Return [x, y] of the center of cell containing provided text 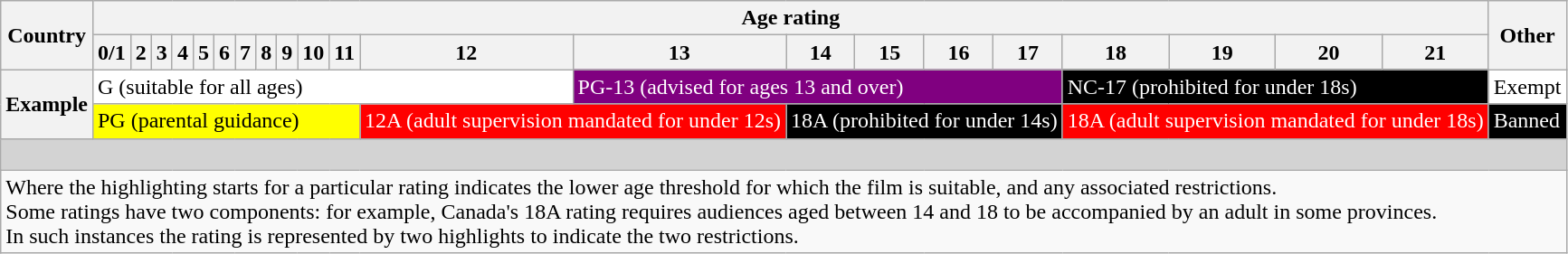
0/1 [111, 52]
Exempt [1527, 87]
18A (prohibited for under 14s) [925, 121]
5 [203, 52]
9 [288, 52]
PG (parental guidance) [226, 121]
15 [889, 52]
NC-17 (prohibited for under 18s) [1276, 87]
10 [313, 52]
3 [161, 52]
12A (adult supervision mandated for under 12s) [574, 121]
17 [1028, 52]
16 [958, 52]
Country [47, 35]
Other [1527, 35]
18A (adult supervision mandated for under 18s) [1276, 121]
2 [141, 52]
7 [246, 52]
6 [224, 52]
14 [821, 52]
13 [679, 52]
Example [47, 104]
4 [183, 52]
G (suitable for all ages) [333, 87]
12 [467, 52]
PG-13 (advised for ages 13 and over) [818, 87]
Age rating [791, 18]
20 [1329, 52]
21 [1435, 52]
18 [1116, 52]
11 [345, 52]
8 [266, 52]
Banned [1527, 121]
19 [1222, 52]
